Search for the cell housing the specified text and yield its (X, Y) center coordinate. 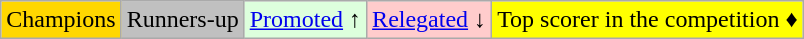
Relegated ↓ (430, 20)
Top scorer in the competition ♦ (648, 20)
Champions (61, 20)
Runners-up (182, 20)
Promoted ↑ (305, 20)
